For the text-containing cell, return its midpoint in [X, Y] coordinate format. 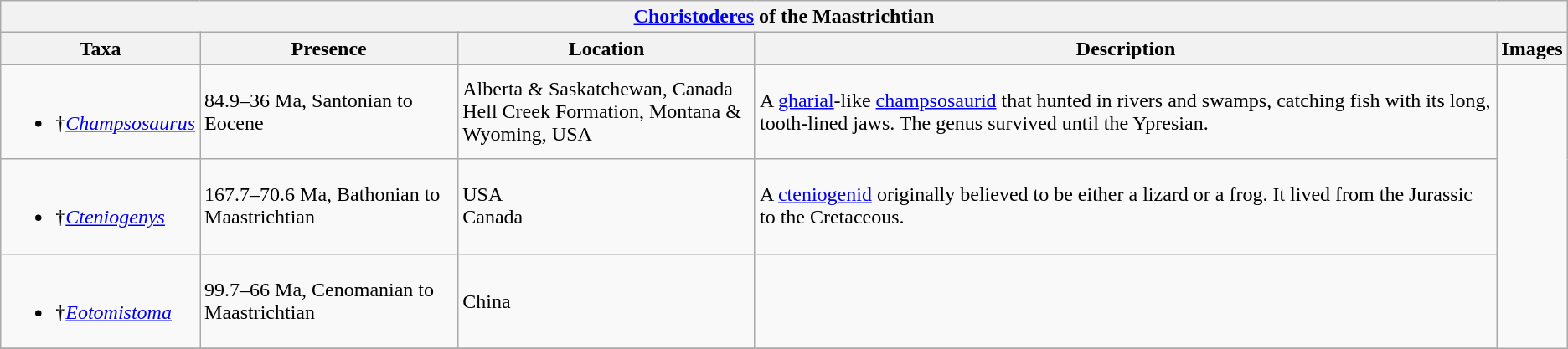
†Eotomistoma [101, 301]
Location [606, 49]
Taxa [101, 49]
A cteniogenid originally believed to be either a lizard or a frog. It lived from the Jurassic to the Cretaceous. [1126, 206]
84.9–36 Ma, Santonian to Eocene [329, 112]
China [606, 301]
99.7–66 Ma, Cenomanian to Maastrichtian [329, 301]
Description [1126, 49]
†Champsosaurus [101, 112]
167.7–70.6 Ma, Bathonian to Maastrichtian [329, 206]
Alberta & Saskatchewan, CanadaHell Creek Formation, Montana & Wyoming, USA [606, 112]
Presence [329, 49]
Choristoderes of the Maastrichtian [784, 17]
A gharial-like champsosaurid that hunted in rivers and swamps, catching fish with its long, tooth-lined jaws. The genus survived until the Ypresian. [1126, 112]
†Cteniogenys [101, 206]
Images [1532, 49]
USACanada [606, 206]
